Find where the given text appears and provide that cell's center as [X, Y] coordinate. 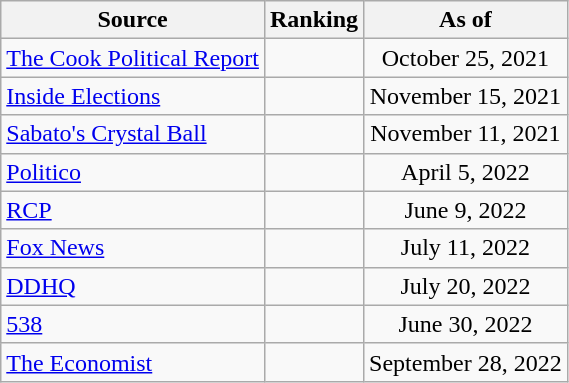
July 20, 2022 [466, 286]
November 11, 2021 [466, 134]
Fox News [133, 248]
November 15, 2021 [466, 96]
538 [133, 324]
September 28, 2022 [466, 362]
Sabato's Crystal Ball [133, 134]
The Cook Political Report [133, 58]
Source [133, 20]
Inside Elections [133, 96]
As of [466, 20]
June 9, 2022 [466, 210]
July 11, 2022 [466, 248]
June 30, 2022 [466, 324]
RCP [133, 210]
DDHQ [133, 286]
Ranking [314, 20]
April 5, 2022 [466, 172]
Politico [133, 172]
October 25, 2021 [466, 58]
The Economist [133, 362]
